Capture the cell that displays the provided text and extract its [X, Y] central coordinate. 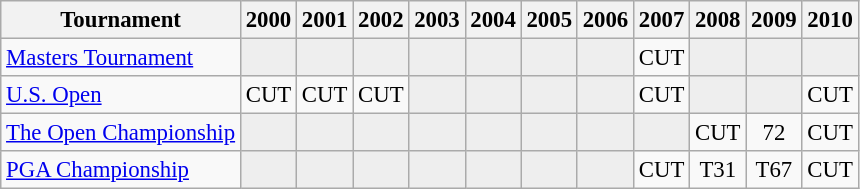
T31 [718, 170]
The Open Championship [121, 133]
2009 [774, 20]
2010 [830, 20]
Masters Tournament [121, 58]
2005 [549, 20]
2007 [661, 20]
2008 [718, 20]
2002 [381, 20]
PGA Championship [121, 170]
2004 [493, 20]
Tournament [121, 20]
2006 [605, 20]
2003 [437, 20]
72 [774, 133]
2000 [268, 20]
U.S. Open [121, 95]
T67 [774, 170]
2001 [325, 20]
